Determine the (x, y) coordinate at the center of the cell enclosing the given text.  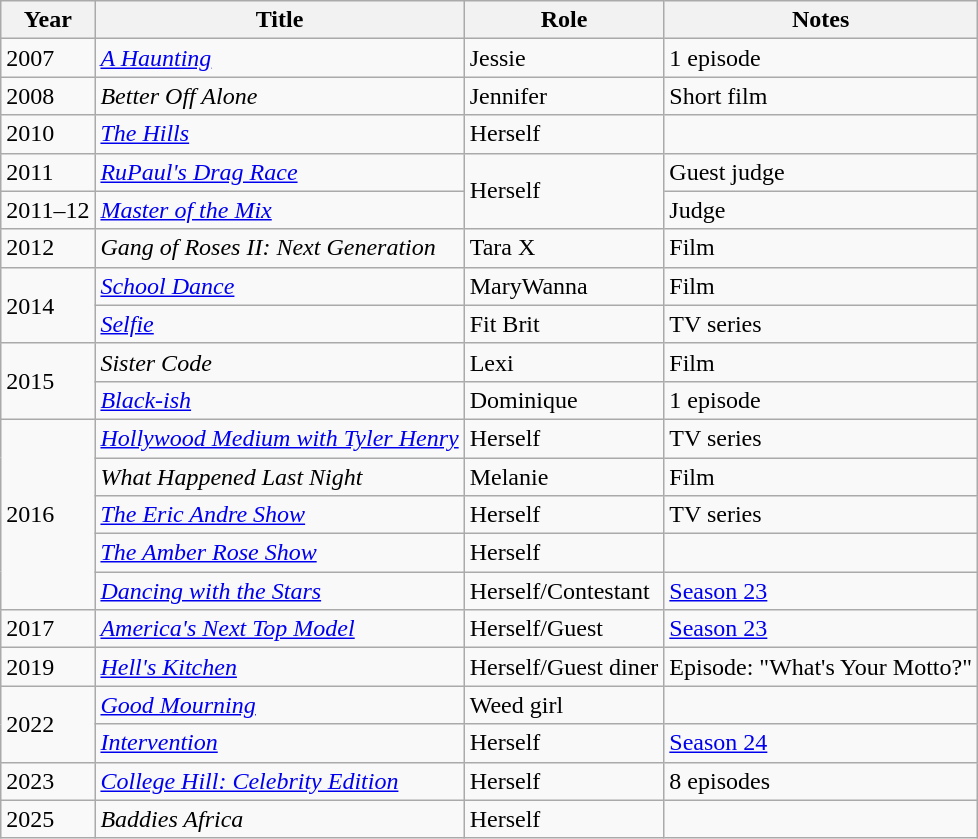
America's Next Top Model (280, 629)
Dominique (564, 400)
Master of the Mix (280, 210)
Judge (821, 210)
The Hills (280, 134)
2011 (48, 172)
2010 (48, 134)
Gang of Roses II: Next Generation (280, 248)
Notes (821, 20)
Tara X (564, 248)
RuPaul's Drag Race (280, 172)
2011–12 (48, 210)
Role (564, 20)
Better Off Alone (280, 96)
2007 (48, 58)
2016 (48, 514)
Weed girl (564, 705)
Melanie (564, 477)
Selfie (280, 324)
Hell's Kitchen (280, 667)
2019 (48, 667)
Good Mourning (280, 705)
Lexi (564, 362)
Short film (821, 96)
The Amber Rose Show (280, 553)
Herself/Guest diner (564, 667)
School Dance (280, 286)
Sister Code (280, 362)
Herself/Contestant (564, 591)
2008 (48, 96)
Jessie (564, 58)
Black-ish (280, 400)
2012 (48, 248)
The Eric Andre Show (280, 515)
Title (280, 20)
Season 24 (821, 743)
Fit Brit (564, 324)
A Haunting (280, 58)
Episode: "What's Your Motto?" (821, 667)
2023 (48, 781)
Dancing with the Stars (280, 591)
Herself/Guest (564, 629)
2017 (48, 629)
Jennifer (564, 96)
2022 (48, 724)
2014 (48, 305)
Intervention (280, 743)
What Happened Last Night (280, 477)
Year (48, 20)
MaryWanna (564, 286)
College Hill: Celebrity Edition (280, 781)
Baddies Africa (280, 819)
2025 (48, 819)
Hollywood Medium with Tyler Henry (280, 438)
Guest judge (821, 172)
2015 (48, 381)
8 episodes (821, 781)
